Find where the given text appears and provide that cell's center as [x, y] coordinate. 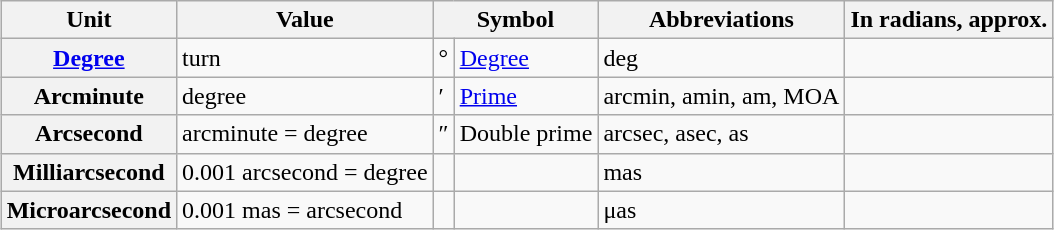
′ [444, 96]
0.001 mas = arcsecond [305, 210]
arcminute = degree [305, 134]
Arcminute [88, 96]
Abbreviations [722, 20]
° [444, 58]
Prime [526, 96]
turn [305, 58]
arcmin, amin, am, MOA [722, 96]
Symbol [516, 20]
arcsec, asec, as [722, 134]
Unit [88, 20]
deg [722, 58]
″ [444, 134]
μas [722, 210]
Milliarcsecond [88, 172]
Arcsecond [88, 134]
Value [305, 20]
degree [305, 96]
In radians, approx. [949, 20]
Double prime [526, 134]
Microarcsecond [88, 210]
0.001 arcsecond = degree [305, 172]
mas [722, 172]
